Pinpoint the cell where the given text exists, returning its [X, Y] midpoint coordinate. 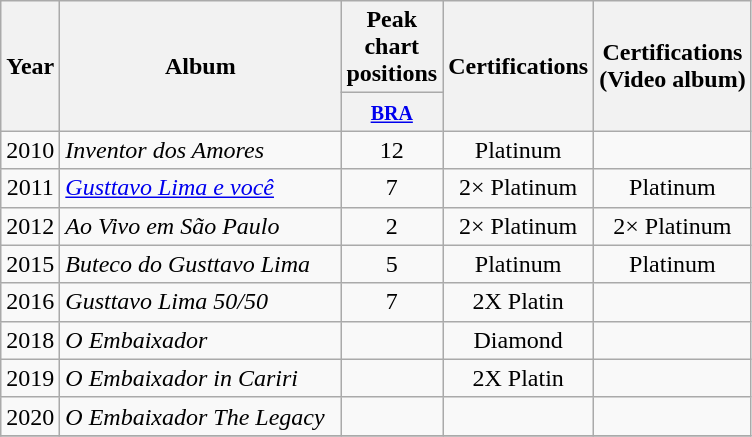
BRA [392, 112]
O Embaixador [200, 340]
Inventor dos Amores [200, 150]
2 [392, 226]
Gusttavo Lima e você [200, 188]
2010 [30, 150]
O Embaixador The Legacy [200, 416]
Certifications [518, 66]
Year [30, 66]
12 [392, 150]
Peak chart positions [392, 47]
5 [392, 264]
Album [200, 66]
2012 [30, 226]
Diamond [518, 340]
2015 [30, 264]
2019 [30, 378]
2016 [30, 302]
O Embaixador in Cariri [200, 378]
Certifications (Video album) [673, 66]
Buteco do Gusttavo Lima [200, 264]
2020 [30, 416]
Gusttavo Lima 50/50 [200, 302]
Ao Vivo em São Paulo [200, 226]
2018 [30, 340]
2011 [30, 188]
